Extract the [X, Y] coordinate from the center of the cell holding the provided text.  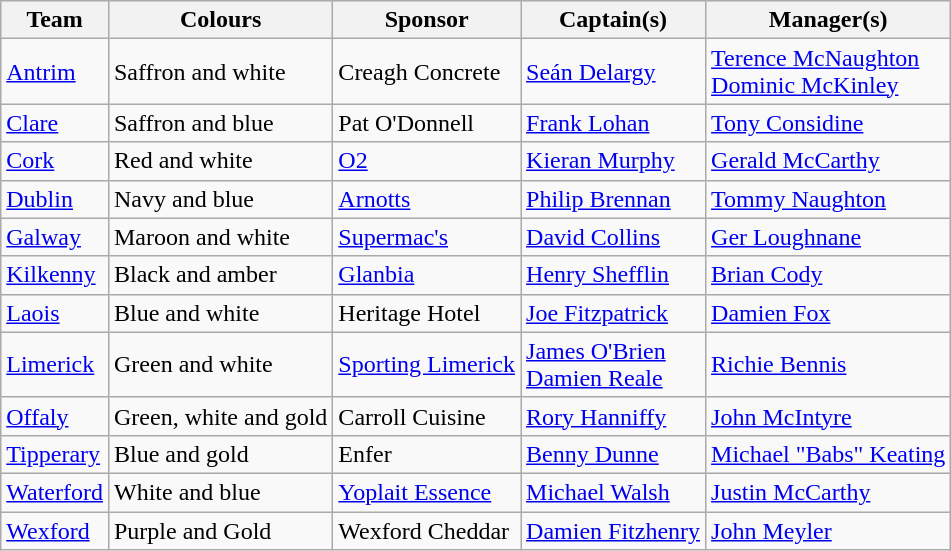
Saffron and white [220, 72]
Saffron and blue [220, 123]
Henry Shefflin [614, 275]
Damien Fox [828, 313]
Yoplait Essence [427, 492]
John McIntyre [828, 416]
Rory Hanniffy [614, 416]
Red and white [220, 161]
Black and amber [220, 275]
Galway [55, 237]
Waterford [55, 492]
Tony Considine [828, 123]
Damien Fitzhenry [614, 531]
Richie Bennis [828, 364]
Benny Dunne [614, 454]
Creagh Concrete [427, 72]
David Collins [614, 237]
Wexford [55, 531]
Captain(s) [614, 20]
Philip Brennan [614, 199]
Wexford Cheddar [427, 531]
Terence McNaughtonDominic McKinley [828, 72]
Offaly [55, 416]
Frank Lohan [614, 123]
White and blue [220, 492]
Gerald McCarthy [828, 161]
Cork [55, 161]
Navy and blue [220, 199]
Dublin [55, 199]
Tommy Naughton [828, 199]
Team [55, 20]
Laois [55, 313]
Green and white [220, 364]
Seán Delargy [614, 72]
Pat O'Donnell [427, 123]
Heritage Hotel [427, 313]
John Meyler [828, 531]
Brian Cody [828, 275]
Michael "Babs" Keating [828, 454]
Clare [55, 123]
Manager(s) [828, 20]
Glanbia [427, 275]
Blue and gold [220, 454]
Blue and white [220, 313]
James O'BrienDamien Reale [614, 364]
Limerick [55, 364]
Antrim [55, 72]
Carroll Cuisine [427, 416]
Purple and Gold [220, 531]
Kilkenny [55, 275]
Sporting Limerick [427, 364]
Arnotts [427, 199]
O2 [427, 161]
Maroon and white [220, 237]
Ger Loughnane [828, 237]
Colours [220, 20]
Tipperary [55, 454]
Joe Fitzpatrick [614, 313]
Kieran Murphy [614, 161]
Supermac's [427, 237]
Justin McCarthy [828, 492]
Sponsor [427, 20]
Enfer [427, 454]
Michael Walsh [614, 492]
Green, white and gold [220, 416]
